Identify which cell holds the provided text, then report its [X, Y] central coordinate. 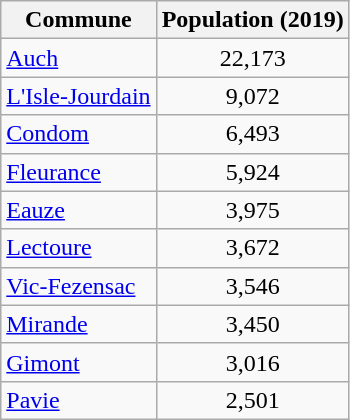
L'Isle-Jourdain [78, 96]
22,173 [252, 58]
Lectoure [78, 248]
Population (2019) [252, 20]
5,924 [252, 172]
3,546 [252, 286]
Gimont [78, 362]
Condom [78, 134]
Fleurance [78, 172]
3,975 [252, 210]
Eauze [78, 210]
9,072 [252, 96]
3,016 [252, 362]
6,493 [252, 134]
Vic-Fezensac [78, 286]
3,672 [252, 248]
Commune [78, 20]
3,450 [252, 324]
2,501 [252, 400]
Auch [78, 58]
Mirande [78, 324]
Pavie [78, 400]
